Extract the (x, y) coordinate from the center of the cell holding the provided text.  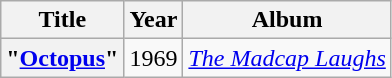
"Octopus" (62, 58)
The Madcap Laughs (287, 58)
Album (287, 20)
1969 (154, 58)
Year (154, 20)
Title (62, 20)
